Provide the (X, Y) coordinate of the cell's center where the given text is located.  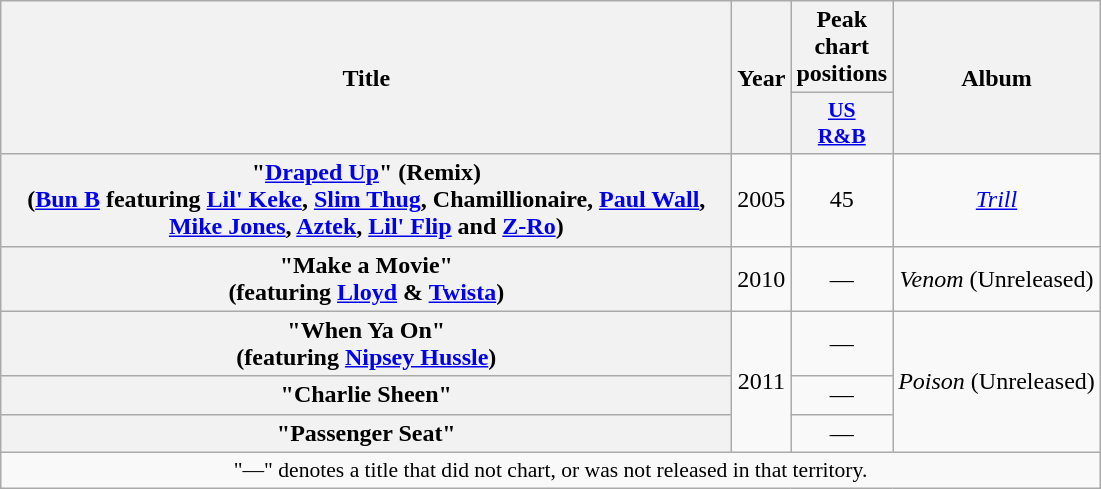
Peak chart positions (842, 47)
"Charlie Sheen" (366, 395)
Poison (Unreleased) (997, 382)
USR&B (842, 124)
"Make a Movie" (featuring Lloyd & Twista) (366, 278)
Trill (997, 200)
"When Ya On" (featuring Nipsey Hussle) (366, 344)
Year (762, 78)
45 (842, 200)
2005 (762, 200)
"—" denotes a title that did not chart, or was not released in that territory. (551, 470)
Title (366, 78)
"Draped Up" (Remix)(Bun B featuring Lil' Keke, Slim Thug, Chamillionaire, Paul Wall, Mike Jones, Aztek, Lil' Flip and Z-Ro) (366, 200)
Album (997, 78)
"Passenger Seat" (366, 433)
2011 (762, 382)
2010 (762, 278)
Venom (Unreleased) (997, 278)
